Return [x, y] of the center of cell containing provided text 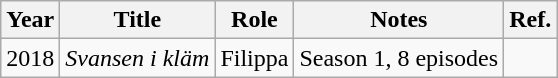
2018 [30, 58]
Ref. [530, 20]
Season 1, 8 episodes [399, 58]
Title [138, 20]
Filippa [254, 58]
Role [254, 20]
Notes [399, 20]
Svansen i kläm [138, 58]
Year [30, 20]
